Find where the given text appears and provide that cell's center as (x, y) coordinate. 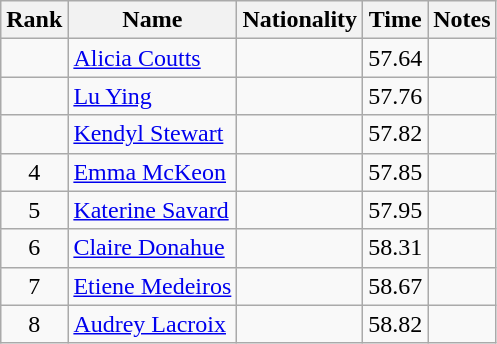
58.82 (396, 324)
4 (34, 172)
57.64 (396, 58)
57.76 (396, 96)
Katerine Savard (152, 210)
Notes (462, 20)
Alicia Coutts (152, 58)
7 (34, 286)
Time (396, 20)
58.67 (396, 286)
Kendyl Stewart (152, 134)
Etiene Medeiros (152, 286)
Emma McKeon (152, 172)
58.31 (396, 248)
Nationality (300, 20)
5 (34, 210)
57.95 (396, 210)
57.85 (396, 172)
Rank (34, 20)
Claire Donahue (152, 248)
6 (34, 248)
Lu Ying (152, 96)
8 (34, 324)
Name (152, 20)
Audrey Lacroix (152, 324)
57.82 (396, 134)
